Return [X, Y] of the center of cell containing provided text 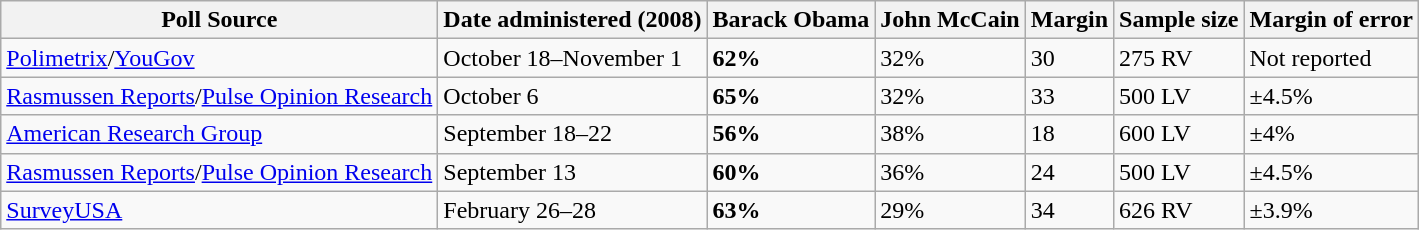
October 6 [572, 96]
56% [791, 134]
February 26–28 [572, 210]
±4% [1332, 134]
34 [1069, 210]
38% [950, 134]
65% [791, 96]
Poll Source [220, 20]
SurveyUSA [220, 210]
24 [1069, 172]
600 LV [1179, 134]
36% [950, 172]
John McCain [950, 20]
Date administered (2008) [572, 20]
Margin of error [1332, 20]
October 18–November 1 [572, 58]
62% [791, 58]
30 [1069, 58]
Polimetrix/YouGov [220, 58]
33 [1069, 96]
29% [950, 210]
18 [1069, 134]
275 RV [1179, 58]
Not reported [1332, 58]
Sample size [1179, 20]
Barack Obama [791, 20]
63% [791, 210]
Margin [1069, 20]
626 RV [1179, 210]
September 13 [572, 172]
September 18–22 [572, 134]
60% [791, 172]
±3.9% [1332, 210]
American Research Group [220, 134]
